Detect which cell encompasses the target text, then output its [x, y] center coordinate. 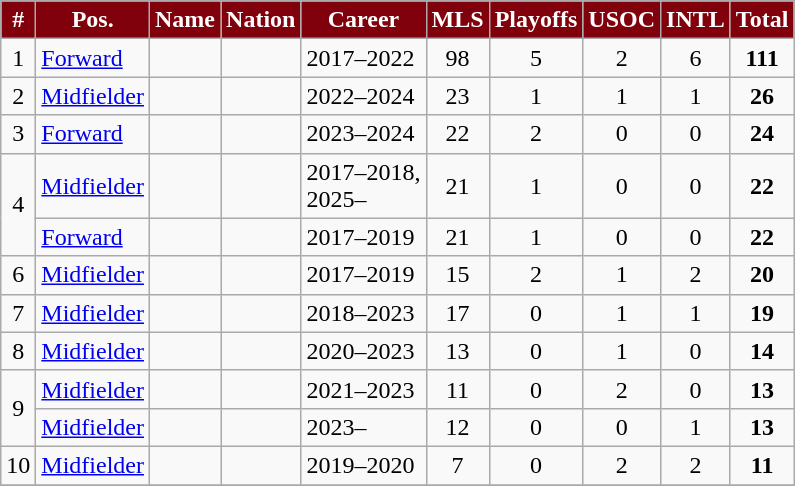
Total [762, 20]
2018–2023 [364, 313]
24 [762, 134]
12 [458, 427]
23 [458, 96]
9 [18, 408]
Name [186, 20]
20 [762, 275]
Career [364, 20]
MLS [458, 20]
14 [762, 351]
15 [458, 275]
3 [18, 134]
10 [18, 465]
# [18, 20]
2021–2023 [364, 389]
USOC [622, 20]
Nation [261, 20]
2020–2023 [364, 351]
5 [536, 58]
19 [762, 313]
2017–2022 [364, 58]
98 [458, 58]
2023– [364, 427]
INTL [696, 20]
4 [18, 204]
Pos. [93, 20]
Playoffs [536, 20]
17 [458, 313]
111 [762, 58]
2019–2020 [364, 465]
2022–2024 [364, 96]
26 [762, 96]
2017–2018,2025– [364, 186]
8 [18, 351]
2023–2024 [364, 134]
